Locate the cell with the specified text and output its [X, Y] center coordinate. 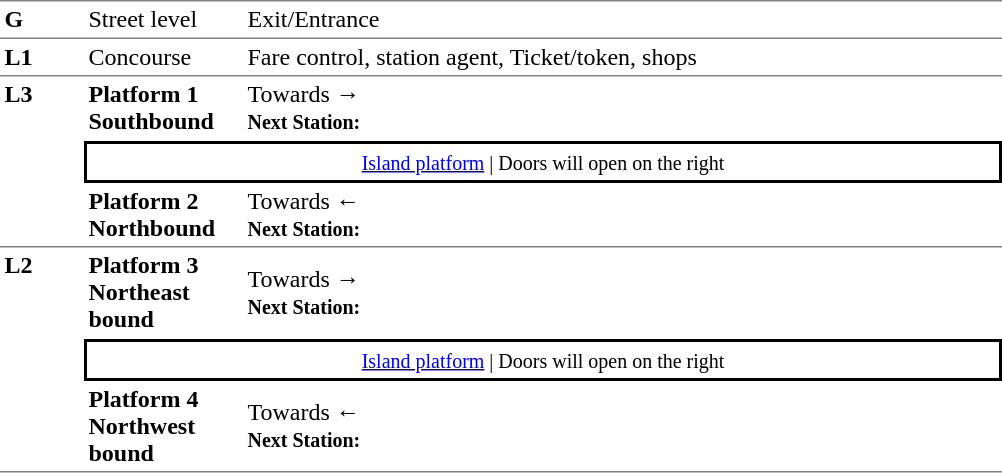
Platform 4Northwest bound [164, 427]
L2 [42, 360]
Exit/Entrance [622, 20]
Concourse [164, 58]
Platform 1Southbound [164, 108]
Platform 3Northeast bound [164, 294]
L1 [42, 58]
Platform 2Northbound [164, 215]
Fare control, station agent, Ticket/token, shops [622, 58]
L3 [42, 162]
G [42, 20]
Street level [164, 20]
